Capture the cell that displays the provided text and extract its [X, Y] central coordinate. 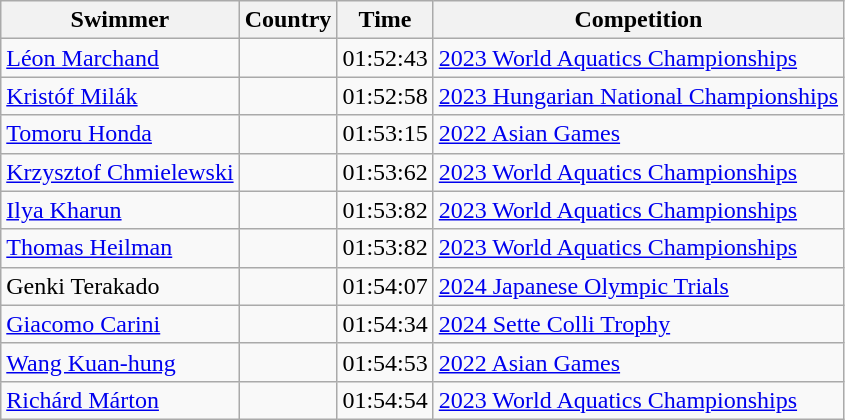
01:53:62 [385, 172]
Swimmer [120, 20]
01:54:07 [385, 286]
Giacomo Carini [120, 324]
Kristóf Milák [120, 96]
01:54:53 [385, 362]
2023 Hungarian National Championships [638, 96]
Competition [638, 20]
01:53:15 [385, 134]
01:52:58 [385, 96]
2024 Japanese Olympic Trials [638, 286]
Krzysztof Chmielewski [120, 172]
01:54:34 [385, 324]
2024 Sette Colli Trophy [638, 324]
Ilya Kharun [120, 210]
01:52:43 [385, 58]
Genki Terakado [120, 286]
01:54:54 [385, 400]
Country [288, 20]
Thomas Heilman [120, 248]
Time [385, 20]
Léon Marchand [120, 58]
Wang Kuan-hung [120, 362]
Richárd Márton [120, 400]
Tomoru Honda [120, 134]
